Pinpoint the cell where the given text exists, returning its (X, Y) midpoint coordinate. 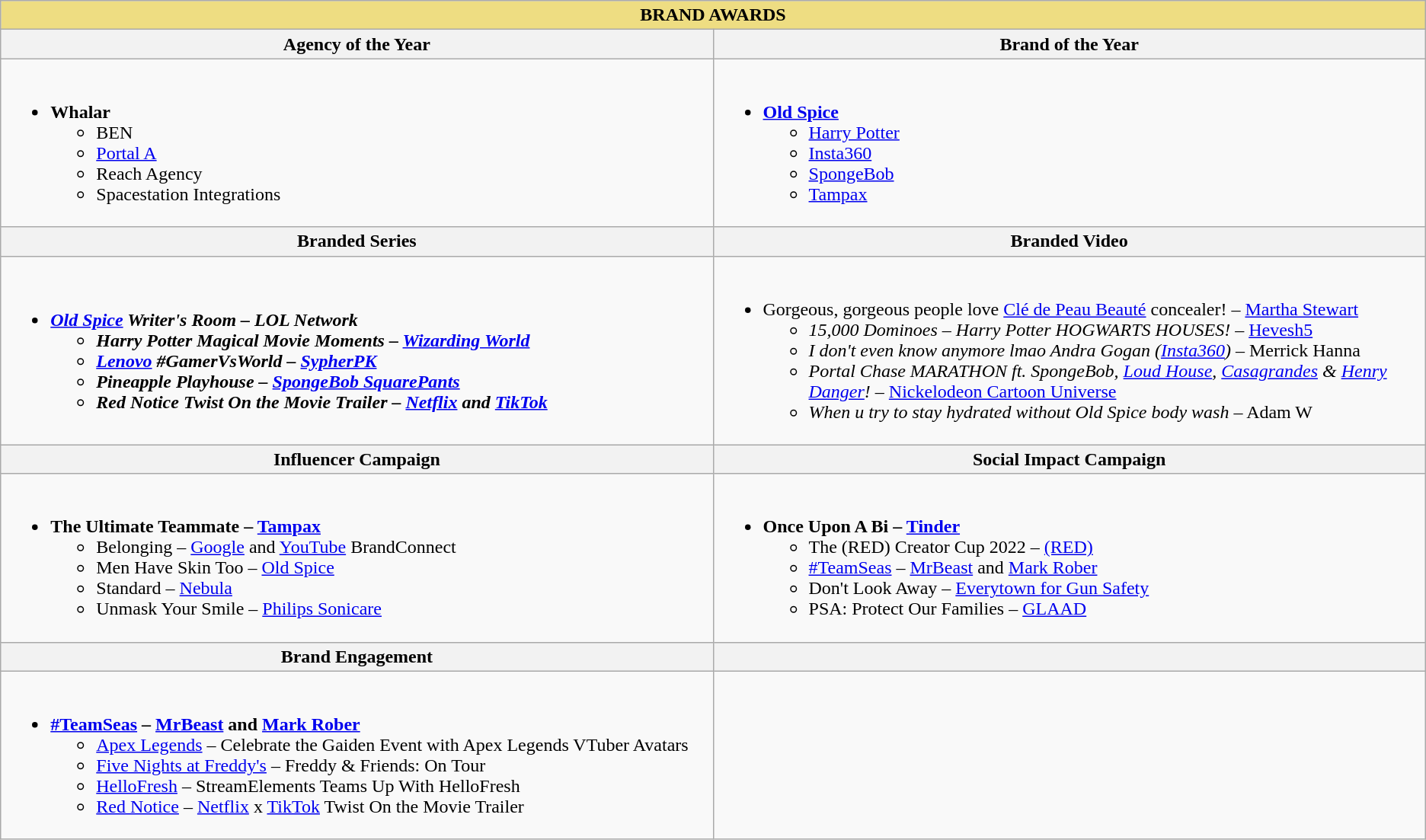
Brand of the Year (1069, 44)
Influencer Campaign (356, 459)
WhalarBENPortal AReach AgencySpacestation Integrations (356, 143)
Branded Series (356, 241)
Old SpiceHarry PotterInsta360SpongeBobTampax (1069, 143)
Branded Video (1069, 241)
Social Impact Campaign (1069, 459)
BRAND AWARDS (713, 15)
Brand Engagement (356, 656)
Agency of the Year (356, 44)
